Return the [x, y] coordinate for the center point of the cell that contains the specified text.  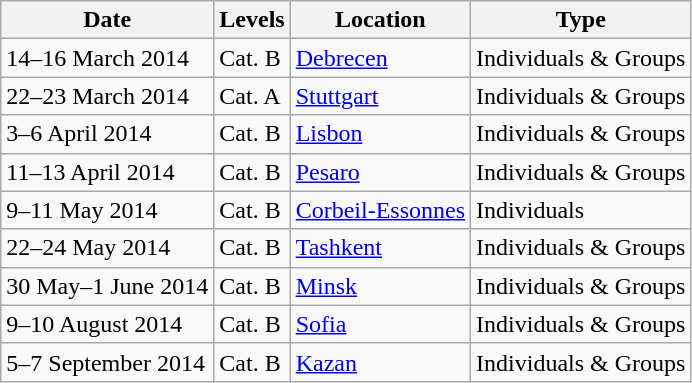
Tashkent [380, 248]
Sofia [380, 324]
Kazan [380, 362]
22–24 May 2014 [108, 248]
22–23 March 2014 [108, 96]
Cat. A [252, 96]
3–6 April 2014 [108, 134]
Type [581, 20]
30 May–1 June 2014 [108, 286]
Minsk [380, 286]
5–7 September 2014 [108, 362]
9–11 May 2014 [108, 210]
Debrecen [380, 58]
Date [108, 20]
9–10 August 2014 [108, 324]
Lisbon [380, 134]
11–13 April 2014 [108, 172]
Individuals [581, 210]
Stuttgart [380, 96]
14–16 March 2014 [108, 58]
Location [380, 20]
Pesaro [380, 172]
Levels [252, 20]
Corbeil-Essonnes [380, 210]
